Pinpoint the cell where the given text exists, returning its (x, y) midpoint coordinate. 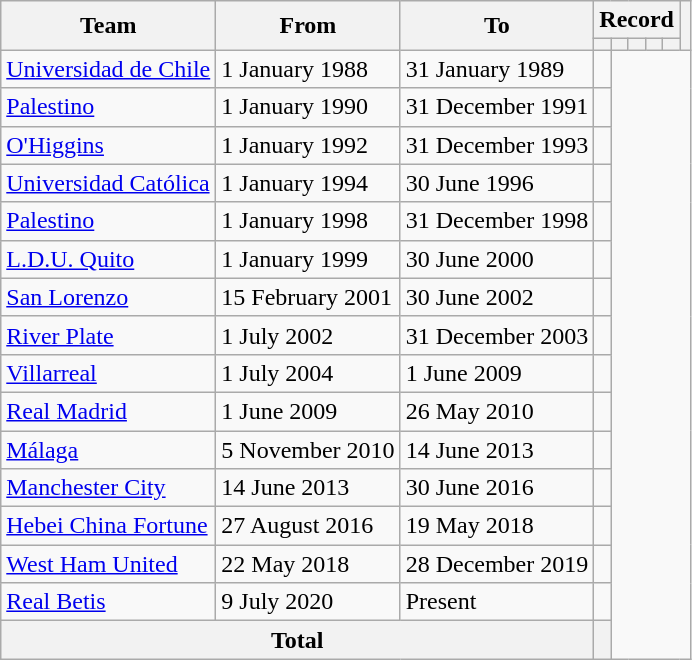
31 December 1993 (497, 145)
Manchester City (108, 488)
5 November 2010 (308, 449)
Record (637, 20)
31 December 1998 (497, 221)
31 December 2003 (497, 335)
Real Betis (108, 602)
27 August 2016 (308, 526)
From (308, 26)
30 June 2016 (497, 488)
1 July 2002 (308, 335)
28 December 2019 (497, 564)
San Lorenzo (108, 297)
1 July 2004 (308, 373)
Hebei China Fortune (108, 526)
Villarreal (108, 373)
1 January 1988 (308, 69)
19 May 2018 (497, 526)
To (497, 26)
Real Madrid (108, 411)
1 January 1998 (308, 221)
15 February 2001 (308, 297)
9 July 2020 (308, 602)
30 June 2000 (497, 259)
1 January 1992 (308, 145)
22 May 2018 (308, 564)
River Plate (108, 335)
31 December 1991 (497, 107)
Total (298, 640)
Universidad Católica (108, 183)
Present (497, 602)
Universidad de Chile (108, 69)
1 January 1990 (308, 107)
26 May 2010 (497, 411)
O'Higgins (108, 145)
1 January 1994 (308, 183)
31 January 1989 (497, 69)
30 June 1996 (497, 183)
1 January 1999 (308, 259)
Team (108, 26)
Málaga (108, 449)
30 June 2002 (497, 297)
West Ham United (108, 564)
L.D.U. Quito (108, 259)
